Detect which cell encompasses the target text, then output its [x, y] center coordinate. 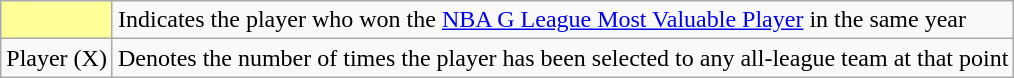
Denotes the number of times the player has been selected to any all-league team at that point [562, 58]
Player (X) [57, 58]
Indicates the player who won the NBA G League Most Valuable Player in the same year [562, 20]
